For the text-containing cell, return its midpoint in [X, Y] coordinate format. 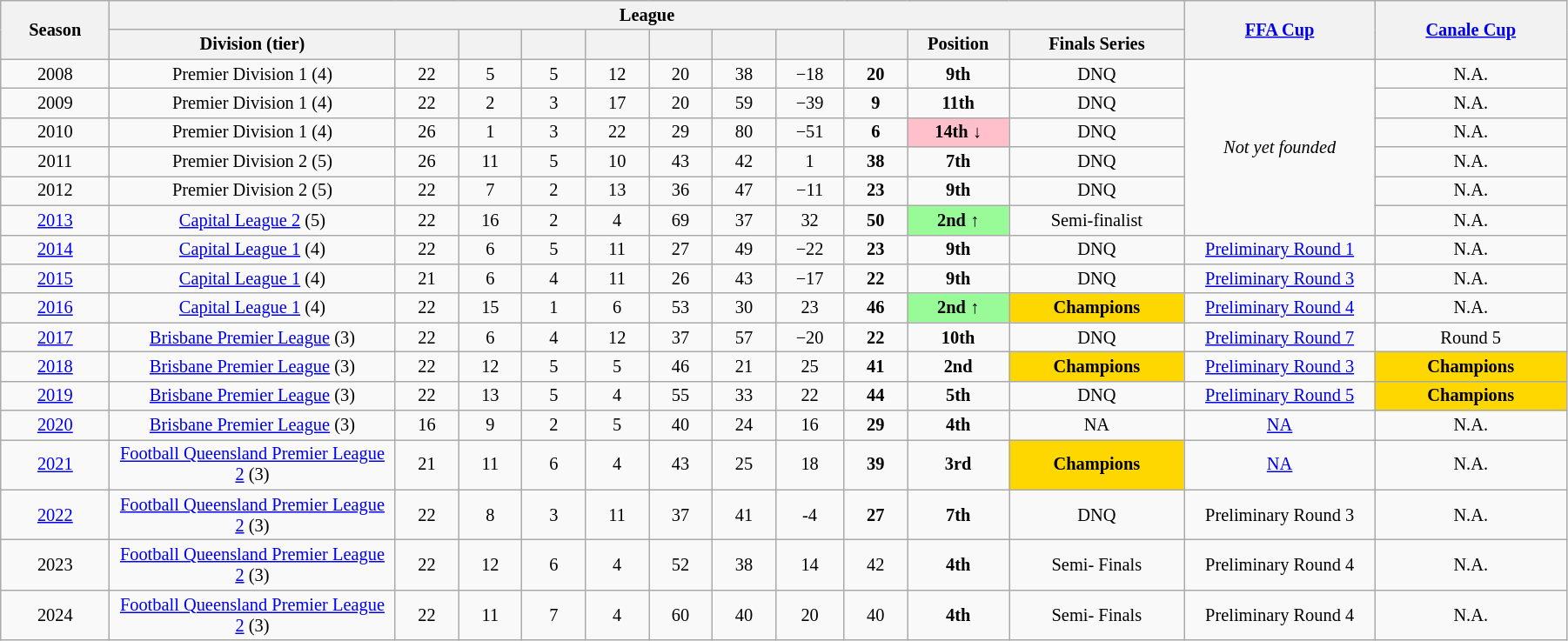
Not yet founded [1279, 147]
10th [959, 337]
2008 [56, 74]
53 [680, 308]
Preliminary Round 1 [1279, 250]
55 [680, 396]
2019 [56, 396]
Position [959, 44]
League [647, 15]
−11 [809, 190]
2015 [56, 278]
2021 [56, 464]
59 [743, 103]
-4 [809, 515]
−20 [809, 337]
60 [680, 615]
Capital League 2 (5) [252, 220]
18 [809, 464]
−17 [809, 278]
2009 [56, 103]
69 [680, 220]
57 [743, 337]
47 [743, 190]
8 [491, 515]
2024 [56, 615]
2014 [56, 250]
14 [809, 564]
2020 [56, 425]
32 [809, 220]
24 [743, 425]
FFA Cup [1279, 30]
39 [875, 464]
Preliminary Round 5 [1279, 396]
11th [959, 103]
15 [491, 308]
17 [618, 103]
49 [743, 250]
Preliminary Round 7 [1279, 337]
30 [743, 308]
10 [618, 162]
Round 5 [1471, 337]
−22 [809, 250]
33 [743, 396]
2011 [56, 162]
14th ↓ [959, 132]
−39 [809, 103]
Semi-finalist [1097, 220]
2010 [56, 132]
80 [743, 132]
Division (tier) [252, 44]
Canale Cup [1471, 30]
36 [680, 190]
−51 [809, 132]
44 [875, 396]
2023 [56, 564]
2017 [56, 337]
2012 [56, 190]
5th [959, 396]
Finals Series [1097, 44]
2022 [56, 515]
2018 [56, 366]
50 [875, 220]
2016 [56, 308]
Season [56, 30]
2nd [959, 366]
−18 [809, 74]
3rd [959, 464]
52 [680, 564]
2013 [56, 220]
